Capture the cell that displays the provided text and extract its [x, y] central coordinate. 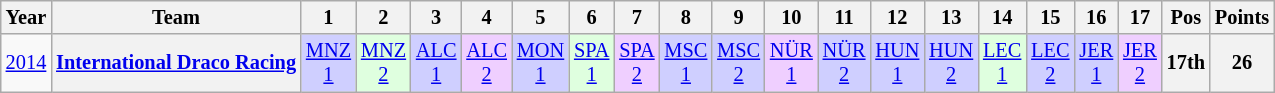
17th [1186, 63]
7 [636, 17]
ALC1 [436, 63]
International Draco Racing [176, 63]
JER2 [1140, 63]
15 [1050, 17]
3 [436, 17]
HUN2 [951, 63]
NÜR1 [792, 63]
2014 [26, 63]
4 [486, 17]
SPA2 [636, 63]
Points [1242, 17]
11 [844, 17]
HUN1 [897, 63]
12 [897, 17]
ALC2 [486, 63]
Pos [1186, 17]
1 [328, 17]
JER1 [1096, 63]
MON1 [540, 63]
16 [1096, 17]
17 [1140, 17]
MSC2 [738, 63]
8 [686, 17]
Team [176, 17]
14 [1002, 17]
10 [792, 17]
MSC1 [686, 63]
SPA1 [592, 63]
5 [540, 17]
2 [384, 17]
9 [738, 17]
NÜR2 [844, 63]
LEC2 [1050, 63]
LEC1 [1002, 63]
13 [951, 17]
Year [26, 17]
6 [592, 17]
MNZ1 [328, 63]
MNZ2 [384, 63]
26 [1242, 63]
